Provide the [X, Y] coordinate of the cell's center where the given text is located.  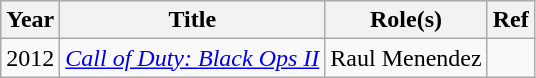
Title [192, 20]
Call of Duty: Black Ops II [192, 58]
Year [30, 20]
2012 [30, 58]
Ref [510, 20]
Role(s) [406, 20]
Raul Menendez [406, 58]
